Capture the cell that displays the provided text and extract its [X, Y] central coordinate. 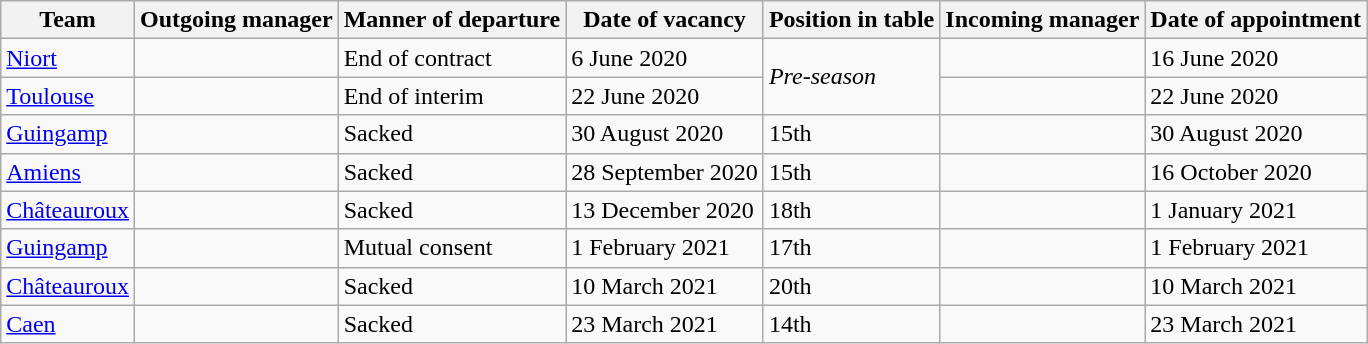
14th [851, 324]
13 December 2020 [665, 210]
Niort [68, 58]
Outgoing manager [236, 20]
18th [851, 210]
17th [851, 248]
28 September 2020 [665, 172]
Manner of departure [452, 20]
Amiens [68, 172]
6 June 2020 [665, 58]
Toulouse [68, 96]
Mutual consent [452, 248]
Team [68, 20]
1 January 2021 [1256, 210]
16 October 2020 [1256, 172]
16 June 2020 [1256, 58]
Date of appointment [1256, 20]
Incoming manager [1042, 20]
Date of vacancy [665, 20]
End of interim [452, 96]
Caen [68, 324]
Position in table [851, 20]
20th [851, 286]
End of contract [452, 58]
Pre-season [851, 77]
